Detect which cell encompasses the target text, then output its (X, Y) center coordinate. 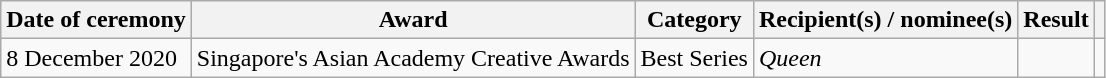
Award (413, 20)
Best Series (694, 58)
Result (1056, 20)
Category (694, 20)
Date of ceremony (96, 20)
Queen (885, 58)
Singapore's Asian Academy Creative Awards (413, 58)
Recipient(s) / nominee(s) (885, 20)
8 December 2020 (96, 58)
